Scan for the cell matching the given text and deliver its (x, y) coordinate at center. 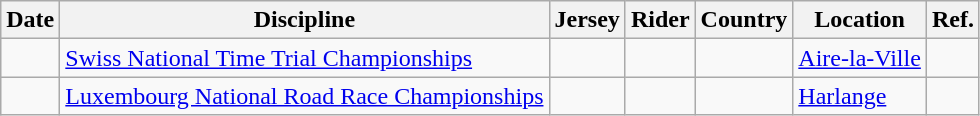
Aire-la-Ville (860, 58)
Luxembourg National Road Race Championships (304, 96)
Swiss National Time Trial Championships (304, 58)
Discipline (304, 20)
Rider (660, 20)
Harlange (860, 96)
Date (30, 20)
Location (860, 20)
Country (744, 20)
Jersey (587, 20)
Ref. (952, 20)
